Search for the cell housing the specified text and yield its [X, Y] center coordinate. 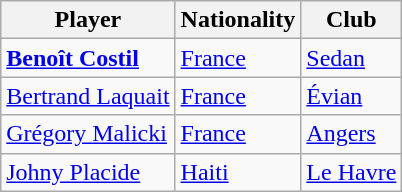
Club [352, 20]
Benoît Costil [88, 58]
Angers [352, 134]
Bertrand Laquait [88, 96]
Évian [352, 96]
Player [88, 20]
Grégory Malicki [88, 134]
Johny Placide [88, 172]
Haiti [238, 172]
Nationality [238, 20]
Le Havre [352, 172]
Sedan [352, 58]
